Return (x, y) of the center of cell containing provided text 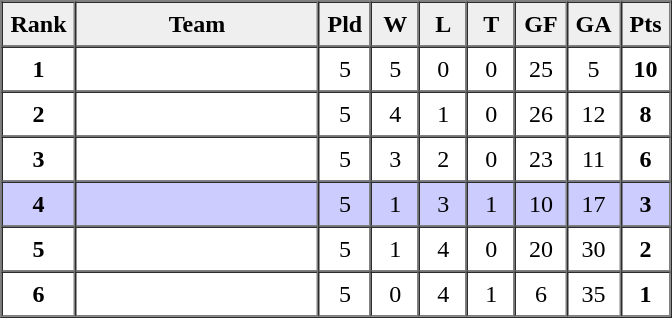
Pld (346, 24)
25 (540, 68)
20 (540, 248)
W (395, 24)
8 (646, 114)
23 (540, 158)
12 (594, 114)
11 (594, 158)
Pts (646, 24)
GA (594, 24)
30 (594, 248)
Team (198, 24)
Rank (39, 24)
17 (594, 204)
26 (540, 114)
GF (540, 24)
L (443, 24)
T (491, 24)
35 (594, 294)
